For the text-containing cell, return its midpoint in (X, Y) coordinate format. 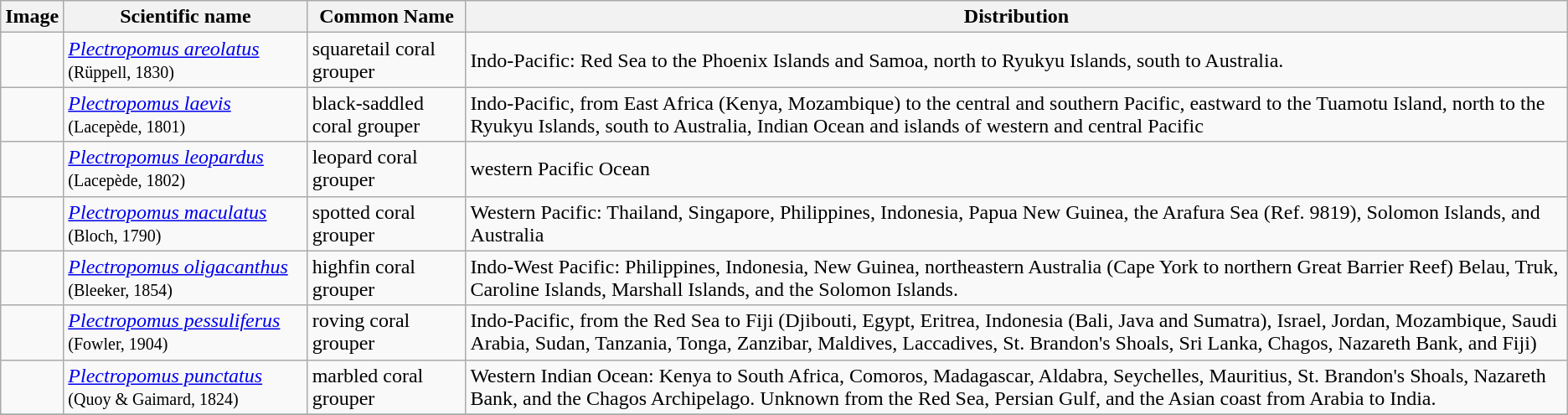
leopard coral grouper (387, 169)
Plectropomus areolatus (Rüppell, 1830) (186, 60)
black-saddled coral grouper (387, 114)
marbled coral grouper (387, 387)
Indo-Pacific: Red Sea to the Phoenix Islands and Samoa, north to Ryukyu Islands, south to Australia. (1017, 60)
Plectropomus punctatus (Quoy & Gaimard, 1824) (186, 387)
Plectropomus oligacanthus (Bleeker, 1854) (186, 278)
western Pacific Ocean (1017, 169)
highfin coral grouper (387, 278)
Plectropomus laevis (Lacepède, 1801) (186, 114)
Image (32, 17)
Common Name (387, 17)
Plectropomus pessuliferus (Fowler, 1904) (186, 332)
Plectropomus leopardus (Lacepède, 1802) (186, 169)
roving coral grouper (387, 332)
squaretail coral grouper (387, 60)
Plectropomus maculatus (Bloch, 1790) (186, 223)
spotted coral grouper (387, 223)
Scientific name (186, 17)
Distribution (1017, 17)
Western Pacific: Thailand, Singapore, Philippines, Indonesia, Papua New Guinea, the Arafura Sea (Ref. 9819), Solomon Islands, and Australia (1017, 223)
